Extract the [X, Y] coordinate from the center of the cell holding the provided text.  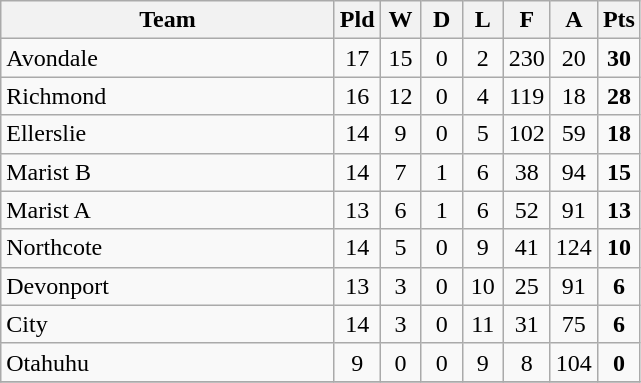
104 [574, 362]
102 [526, 134]
2 [482, 58]
L [482, 20]
City [168, 324]
25 [526, 286]
94 [574, 172]
Marist B [168, 172]
Marist A [168, 210]
52 [526, 210]
75 [574, 324]
124 [574, 248]
28 [618, 96]
20 [574, 58]
4 [482, 96]
11 [482, 324]
Team [168, 20]
31 [526, 324]
16 [357, 96]
59 [574, 134]
Otahuhu [168, 362]
8 [526, 362]
12 [400, 96]
30 [618, 58]
Pts [618, 20]
W [400, 20]
A [574, 20]
Avondale [168, 58]
Ellerslie [168, 134]
F [526, 20]
Northcote [168, 248]
17 [357, 58]
Devonport [168, 286]
Pld [357, 20]
7 [400, 172]
38 [526, 172]
D [442, 20]
230 [526, 58]
119 [526, 96]
41 [526, 248]
Richmond [168, 96]
